Pinpoint the cell where the given text exists, returning its (x, y) midpoint coordinate. 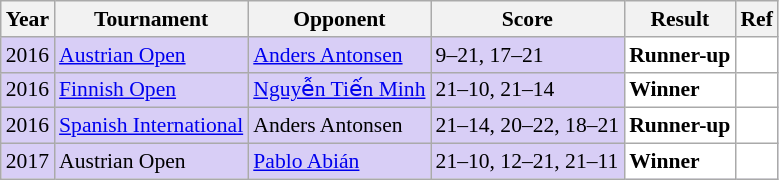
21–14, 20–22, 18–21 (528, 126)
Result (680, 19)
Finnish Open (151, 90)
2017 (28, 162)
21–10, 21–14 (528, 90)
Pablo Abián (339, 162)
9–21, 17–21 (528, 55)
21–10, 12–21, 21–11 (528, 162)
Score (528, 19)
Nguyễn Tiến Minh (339, 90)
Spanish International (151, 126)
Year (28, 19)
Ref (756, 19)
Opponent (339, 19)
Tournament (151, 19)
